From the cell containing the given text, extract its center point as [X, Y] coordinate. 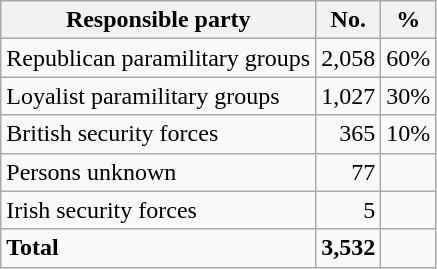
77 [348, 172]
No. [348, 20]
Responsible party [158, 20]
Republican paramilitary groups [158, 58]
Total [158, 248]
1,027 [348, 96]
Irish security forces [158, 210]
% [408, 20]
British security forces [158, 134]
2,058 [348, 58]
10% [408, 134]
3,532 [348, 248]
30% [408, 96]
60% [408, 58]
365 [348, 134]
5 [348, 210]
Loyalist paramilitary groups [158, 96]
Persons unknown [158, 172]
